Locate the cell with the specified text and output its (x, y) center coordinate. 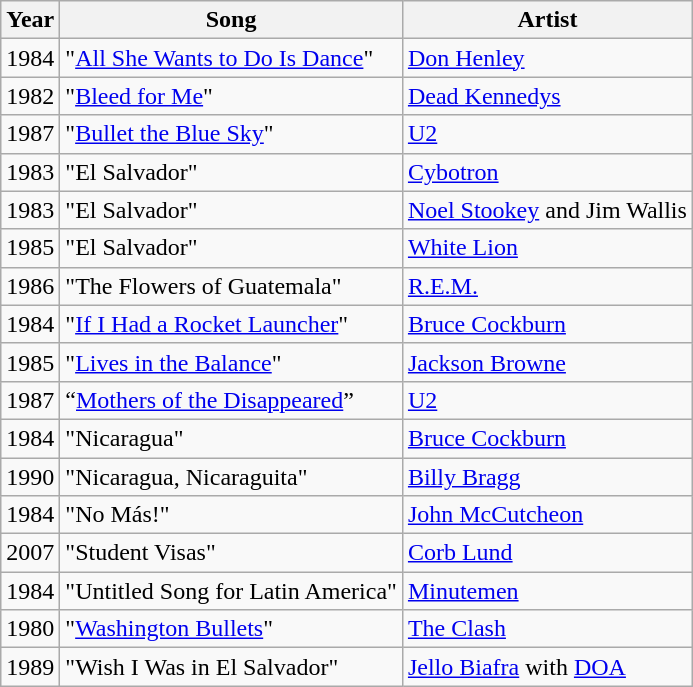
Minutemen (547, 591)
2007 (30, 553)
1982 (30, 96)
Corb Lund (547, 553)
“Mothers of the Disappeared” (232, 400)
R.E.M. (547, 286)
"The Flowers of Guatemala" (232, 286)
1989 (30, 667)
"If I Had a Rocket Launcher" (232, 324)
Song (232, 20)
"Student Visas" (232, 553)
"Bullet the Blue Sky" (232, 134)
White Lion (547, 248)
"Nicaragua, Nicaraguita" (232, 477)
Jackson Browne (547, 362)
1990 (30, 477)
The Clash (547, 629)
"Untitled Song for Latin America" (232, 591)
Don Henley (547, 58)
"Washington Bullets" (232, 629)
Jello Biafra with DOA (547, 667)
"Wish I Was in El Salvador" (232, 667)
Cybotron (547, 172)
"No Más!" (232, 515)
Billy Bragg (547, 477)
"Nicaragua" (232, 438)
"Bleed for Me" (232, 96)
Artist (547, 20)
Year (30, 20)
Noel Stookey and Jim Wallis (547, 210)
"Lives in the Balance" (232, 362)
1980 (30, 629)
Dead Kennedys (547, 96)
"All She Wants to Do Is Dance" (232, 58)
1986 (30, 286)
John McCutcheon (547, 515)
